Extract the (X, Y) coordinate from the center of the cell holding the provided text.  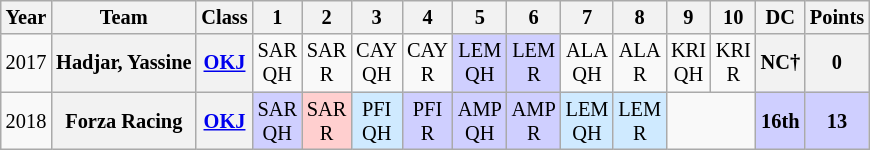
Year (26, 17)
1 (278, 17)
KRIR (734, 63)
16th (780, 121)
7 (588, 17)
2017 (26, 63)
Hadjar, Yassine (124, 63)
Forza Racing (124, 121)
2 (326, 17)
10 (734, 17)
2018 (26, 121)
CAYR (428, 63)
6 (534, 17)
KRIQH (688, 63)
13 (837, 121)
Team (124, 17)
PFIR (428, 121)
Points (837, 17)
8 (640, 17)
0 (837, 63)
4 (428, 17)
PFIQH (376, 121)
AMPR (534, 121)
ALAQH (588, 63)
Class (224, 17)
DC (780, 17)
9 (688, 17)
5 (480, 17)
ALAR (640, 63)
3 (376, 17)
NC† (780, 63)
AMPQH (480, 121)
CAYQH (376, 63)
